Extract the (x, y) coordinate from the center of the cell holding the provided text.  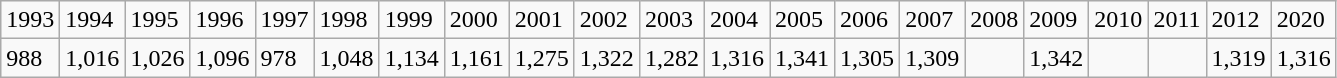
2009 (1056, 20)
1993 (30, 20)
1,322 (606, 58)
978 (284, 58)
2020 (1304, 20)
2008 (994, 20)
2011 (1177, 20)
1996 (222, 20)
2005 (802, 20)
2002 (606, 20)
2004 (736, 20)
1,282 (672, 58)
1,096 (222, 58)
2012 (1238, 20)
988 (30, 58)
1,026 (158, 58)
1,309 (932, 58)
2006 (868, 20)
1997 (284, 20)
1,319 (1238, 58)
1998 (346, 20)
1,275 (542, 58)
1,134 (412, 58)
1,048 (346, 58)
1,016 (92, 58)
1995 (158, 20)
2000 (476, 20)
1,342 (1056, 58)
1999 (412, 20)
1994 (92, 20)
1,161 (476, 58)
2007 (932, 20)
1,341 (802, 58)
1,305 (868, 58)
2001 (542, 20)
2010 (1118, 20)
2003 (672, 20)
